From the cell containing the given text, extract its center point as [x, y] coordinate. 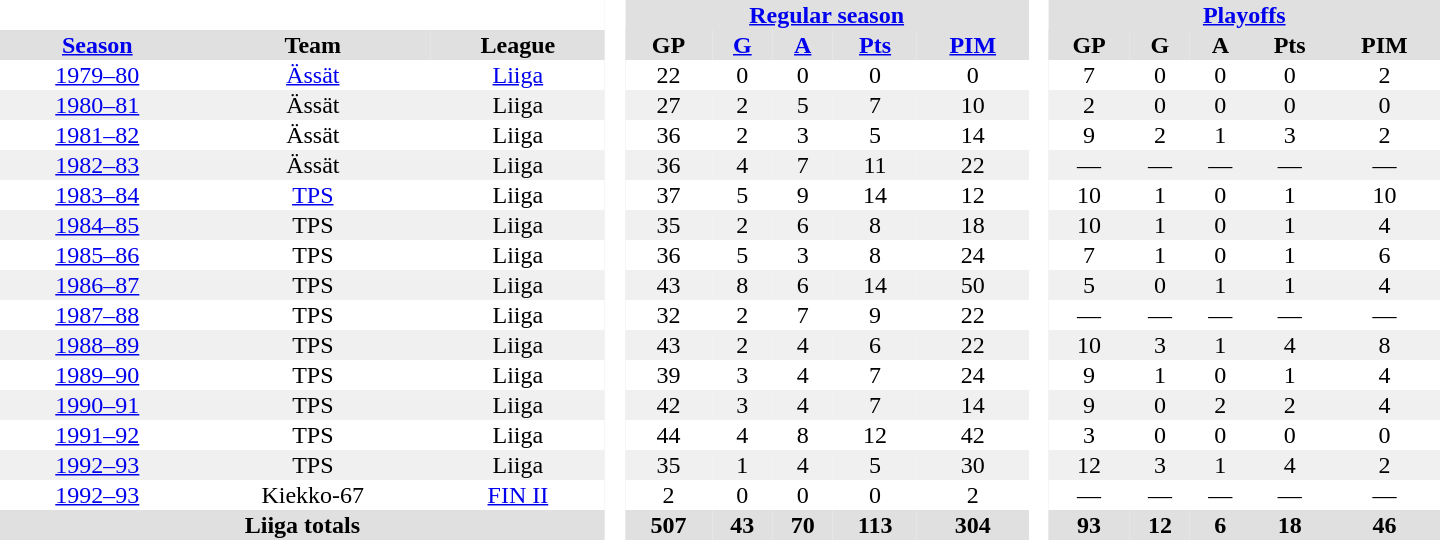
113 [875, 525]
Regular season [826, 15]
39 [668, 375]
27 [668, 105]
1987–88 [98, 315]
1989–90 [98, 375]
1988–89 [98, 345]
46 [1384, 525]
Playoffs [1244, 15]
1990–91 [98, 405]
League [518, 45]
93 [1088, 525]
FIN II [518, 495]
1982–83 [98, 165]
70 [803, 525]
Team [313, 45]
32 [668, 315]
50 [972, 285]
Liiga totals [302, 525]
1983–84 [98, 195]
1985–86 [98, 255]
1981–82 [98, 135]
1980–81 [98, 105]
304 [972, 525]
507 [668, 525]
11 [875, 165]
1984–85 [98, 225]
Kiekko-67 [313, 495]
37 [668, 195]
30 [972, 465]
1986–87 [98, 285]
Season [98, 45]
1991–92 [98, 435]
1979–80 [98, 75]
44 [668, 435]
